Identify which cell holds the provided text, then report its (X, Y) central coordinate. 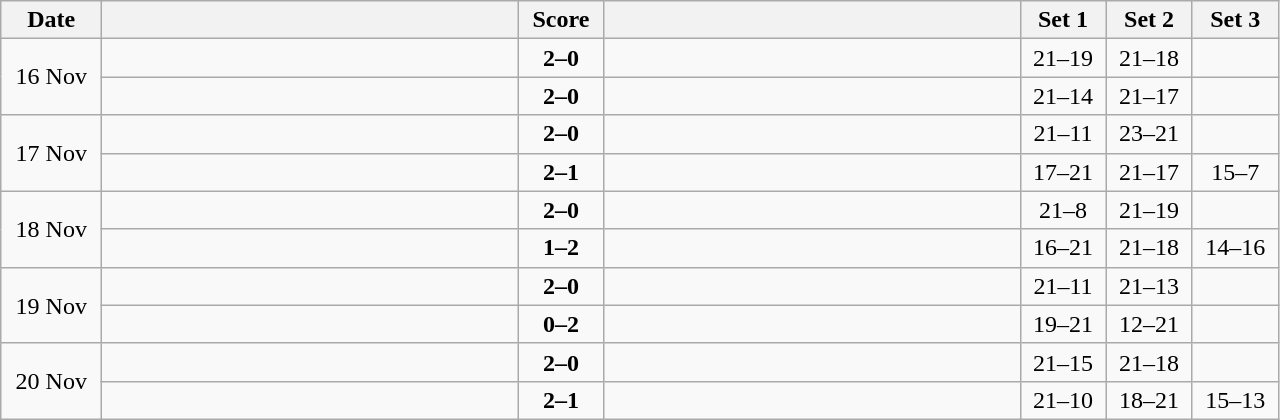
Set 3 (1235, 20)
17–21 (1063, 172)
18 Nov (52, 229)
12–21 (1149, 324)
18–21 (1149, 400)
21–15 (1063, 362)
21–14 (1063, 96)
0–2 (561, 324)
1–2 (561, 248)
15–7 (1235, 172)
19–21 (1063, 324)
23–21 (1149, 134)
Date (52, 20)
Score (561, 20)
15–13 (1235, 400)
21–13 (1149, 286)
21–8 (1063, 210)
17 Nov (52, 153)
16 Nov (52, 77)
20 Nov (52, 381)
19 Nov (52, 305)
14–16 (1235, 248)
Set 1 (1063, 20)
Set 2 (1149, 20)
21–10 (1063, 400)
16–21 (1063, 248)
